Output the (X, Y) coordinate of the center of the cell containing the given text.  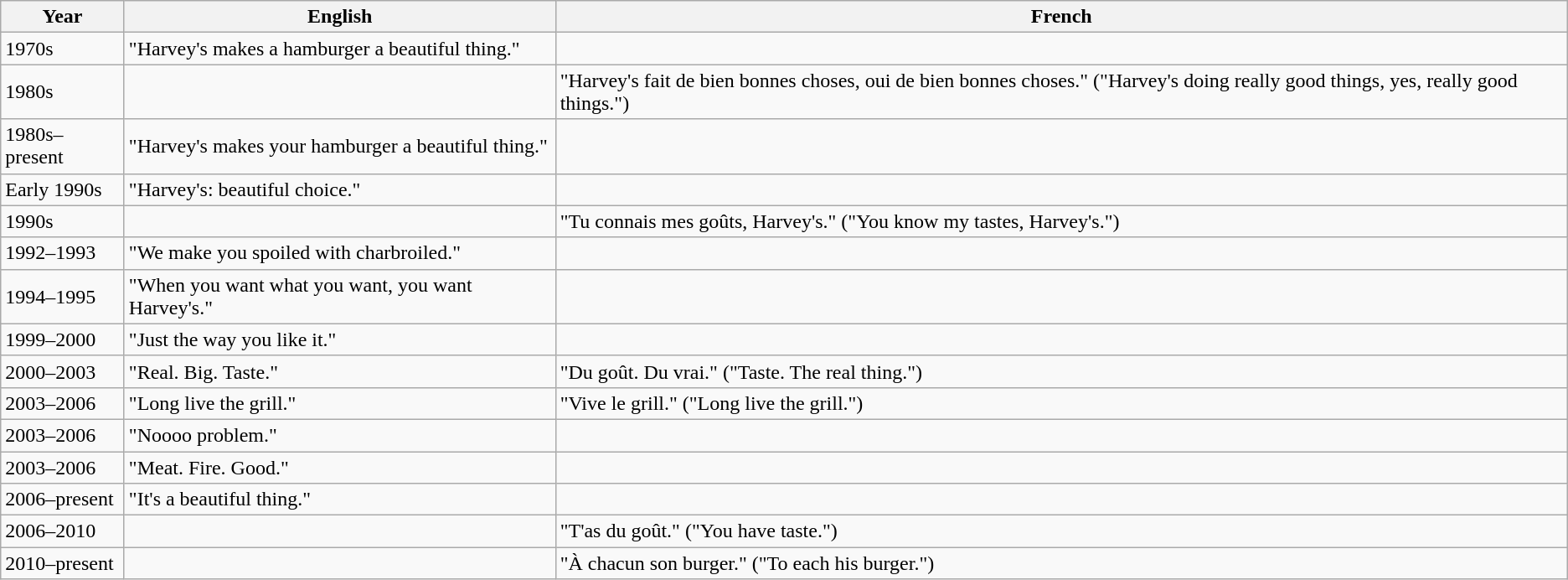
"T'as du goût." ("You have taste.") (1061, 531)
"Tu connais mes goûts, Harvey's." ("You know my tastes, Harvey's.") (1061, 221)
2006–2010 (63, 531)
"Vive le grill." ("Long live the grill.") (1061, 403)
"Harvey's makes your hamburger a beautiful thing." (340, 146)
2010–present (63, 563)
1980s–present (63, 146)
Early 1990s (63, 189)
"À chacun son burger." ("To each his burger.") (1061, 563)
"Long live the grill." (340, 403)
"It's a beautiful thing." (340, 500)
1992–1993 (63, 253)
1994–1995 (63, 297)
"Harvey's fait de bien bonnes choses, oui de bien bonnes choses." ("Harvey's doing really good things, yes, really good things.") (1061, 92)
"Harvey's makes a hamburger a beautiful thing." (340, 49)
2006–present (63, 500)
"Meat. Fire. Good." (340, 467)
French (1061, 17)
Year (63, 17)
1980s (63, 92)
"Du goût. Du vrai." ("Taste. The real thing.") (1061, 371)
"Just the way you like it." (340, 339)
"Noooo problem." (340, 435)
"Real. Big. Taste." (340, 371)
English (340, 17)
"Harvey's: beautiful choice." (340, 189)
"When you want what you want, you want Harvey's." (340, 297)
"We make you spoiled with charbroiled." (340, 253)
1990s (63, 221)
1999–2000 (63, 339)
2000–2003 (63, 371)
1970s (63, 49)
